Find where the given text appears and provide that cell's center as (X, Y) coordinate. 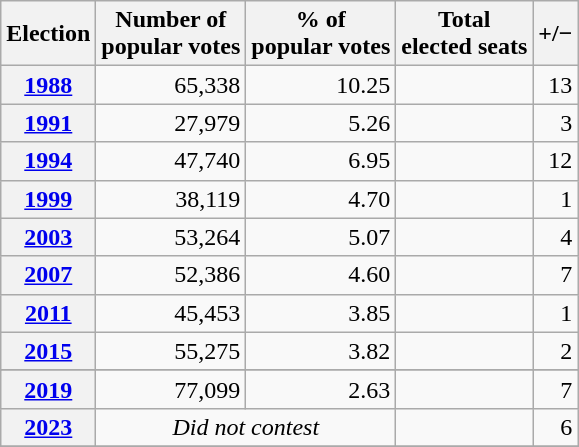
12 (556, 161)
Did not contest (246, 427)
2 (556, 351)
4.60 (321, 275)
4 (556, 237)
Totalelected seats (464, 34)
10.25 (321, 85)
1991 (48, 123)
3 (556, 123)
% ofpopular votes (321, 34)
4.70 (321, 199)
53,264 (171, 237)
65,338 (171, 85)
2.63 (321, 389)
Election (48, 34)
2015 (48, 351)
52,386 (171, 275)
+/− (556, 34)
45,453 (171, 313)
6.95 (321, 161)
2007 (48, 275)
2019 (48, 389)
3.85 (321, 313)
2011 (48, 313)
5.07 (321, 237)
55,275 (171, 351)
6 (556, 427)
2023 (48, 427)
38,119 (171, 199)
27,979 (171, 123)
1988 (48, 85)
77,099 (171, 389)
5.26 (321, 123)
2003 (48, 237)
3.82 (321, 351)
Number ofpopular votes (171, 34)
13 (556, 85)
47,740 (171, 161)
1994 (48, 161)
1999 (48, 199)
